Find where the given text appears and provide that cell's center as (x, y) coordinate. 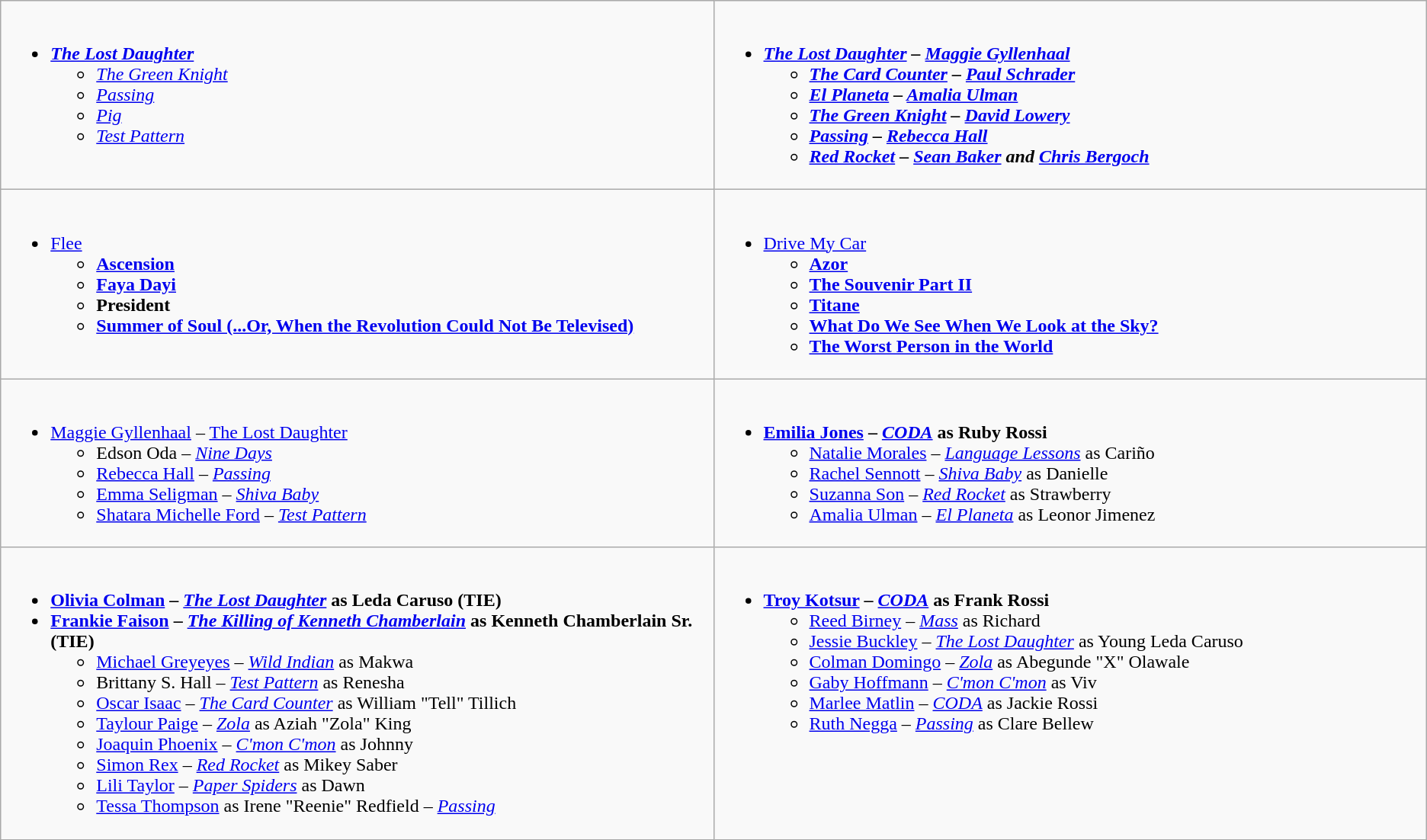
The Lost DaughterThe Green KnightPassingPigTest Pattern (357, 95)
Maggie Gyllenhaal – The Lost DaughterEdson Oda – Nine DaysRebecca Hall – PassingEmma Seligman – Shiva BabyShatara Michelle Ford – Test Pattern (357, 463)
Drive My CarAzorThe Souvenir Part IITitaneWhat Do We See When We Look at the Sky?The Worst Person in the World (1070, 284)
FleeAscensionFaya DayiPresidentSummer of Soul (...Or, When the Revolution Could Not Be Televised) (357, 284)
